Detect which cell encompasses the target text, then output its (X, Y) center coordinate. 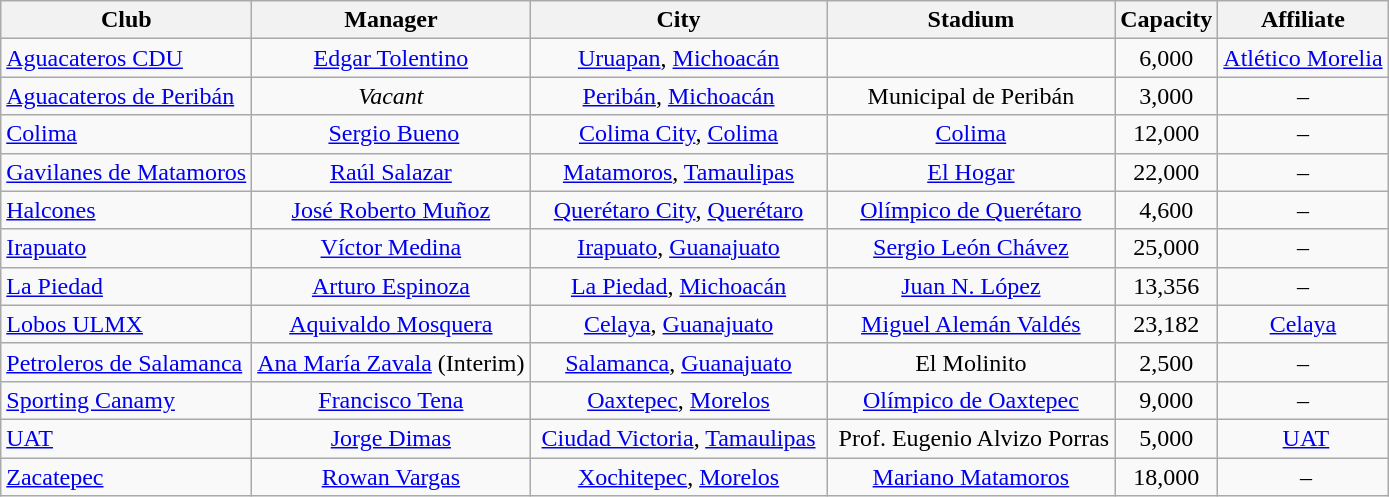
Gavilanes de Matamoros (126, 172)
Salamanca, Guanajuato (678, 362)
Olímpico de Querétaro (971, 210)
City (678, 20)
Sergio León Chávez (971, 248)
Sporting Canamy (126, 400)
9,000 (1166, 400)
Club (126, 20)
Atlético Morelia (1303, 58)
Juan N. López (971, 286)
Arturo Espinoza (391, 286)
La Piedad (126, 286)
Raúl Salazar (391, 172)
Oaxtepec, Morelos (678, 400)
Petroleros de Salamanca (126, 362)
Uruapan, Michoacán (678, 58)
El Hogar (971, 172)
25,000 (1166, 248)
Edgar Tolentino (391, 58)
Matamoros, Tamaulipas (678, 172)
Lobos ULMX (126, 324)
12,000 (1166, 134)
Rowan Vargas (391, 477)
18,000 (1166, 477)
José Roberto Muñoz (391, 210)
13,356 (1166, 286)
Irapuato, Guanajuato (678, 248)
Sergio Bueno (391, 134)
3,000 (1166, 96)
Peribán, Michoacán (678, 96)
Aguacateros CDU (126, 58)
Ana María Zavala (Interim) (391, 362)
Querétaro City, Querétaro (678, 210)
Aguacateros de Peribán (126, 96)
Manager (391, 20)
6,000 (1166, 58)
Celaya, Guanajuato (678, 324)
Capacity (1166, 20)
Xochitepec, Morelos (678, 477)
Jorge Dimas (391, 438)
Víctor Medina (391, 248)
Affiliate (1303, 20)
Olímpico de Oaxtepec (971, 400)
Ciudad Victoria, Tamaulipas (678, 438)
Francisco Tena (391, 400)
Municipal de Peribán (971, 96)
Miguel Alemán Valdés (971, 324)
2,500 (1166, 362)
Aquivaldo Mosquera (391, 324)
Irapuato (126, 248)
Colima City, Colima (678, 134)
El Molinito (971, 362)
23,182 (1166, 324)
Halcones (126, 210)
Stadium (971, 20)
Vacant (391, 96)
Prof. Eugenio Alvizo Porras (971, 438)
4,600 (1166, 210)
Mariano Matamoros (971, 477)
Zacatepec (126, 477)
5,000 (1166, 438)
22,000 (1166, 172)
Celaya (1303, 324)
La Piedad, Michoacán (678, 286)
